Locate the cell with the specified text and output its [X, Y] center coordinate. 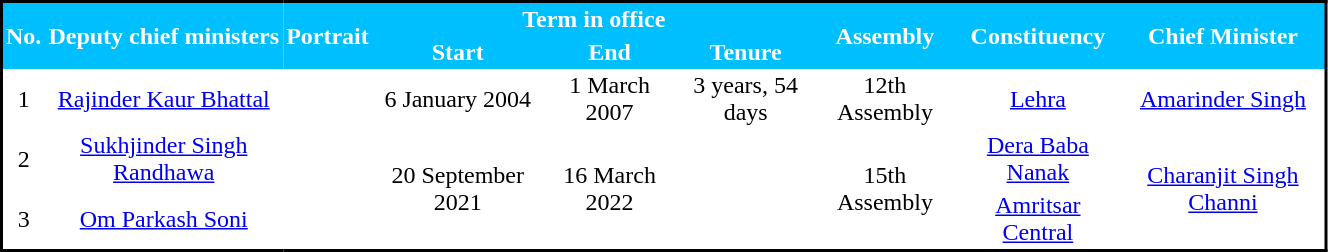
Tenure [746, 52]
Om Parkash Soni [164, 220]
Assembly [885, 36]
16 March 2022 [610, 190]
Deputy chief ministers [164, 36]
Portrait [328, 36]
Chief Minister [1224, 36]
Sukhjinder Singh Randhawa [164, 159]
1 [24, 99]
Dera Baba Nanak [1038, 159]
Amritsar Central [1038, 220]
Constituency [1038, 36]
Term in office [594, 19]
No. [24, 36]
Amarinder Singh [1224, 99]
12th Assembly [885, 99]
End [610, 52]
3 years, 54 days [746, 99]
Start [458, 52]
15th Assembly [885, 190]
Charanjit Singh Channi [1224, 190]
6 January 2004 [458, 99]
Lehra [1038, 99]
3 [24, 220]
Rajinder Kaur Bhattal [164, 99]
20 September 2021 [458, 190]
1 March 2007 [610, 99]
2 [24, 159]
